Search for the cell housing the specified text and yield its (x, y) center coordinate. 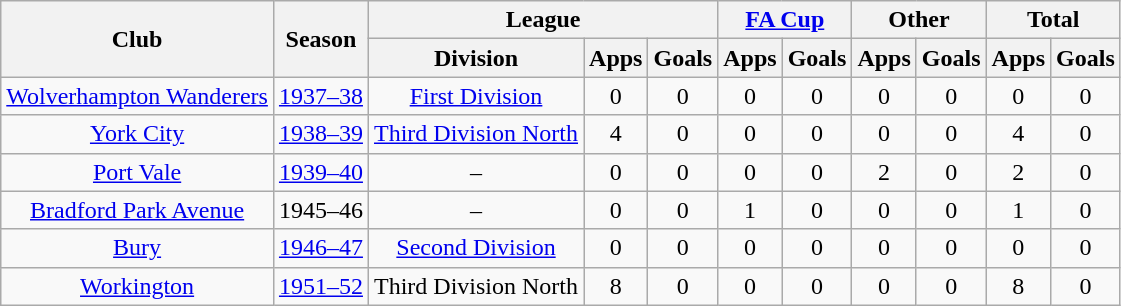
Workington (138, 286)
Bradford Park Avenue (138, 210)
League (542, 20)
1946–47 (320, 248)
FA Cup (785, 20)
Season (320, 39)
1945–46 (320, 210)
1939–40 (320, 172)
Port Vale (138, 172)
Wolverhampton Wanderers (138, 96)
First Division (476, 96)
Second Division (476, 248)
Total (1053, 20)
1951–52 (320, 286)
1938–39 (320, 134)
Bury (138, 248)
Division (476, 58)
Club (138, 39)
York City (138, 134)
Other (919, 20)
1937–38 (320, 96)
